Find where the given text appears and provide that cell's center as [x, y] coordinate. 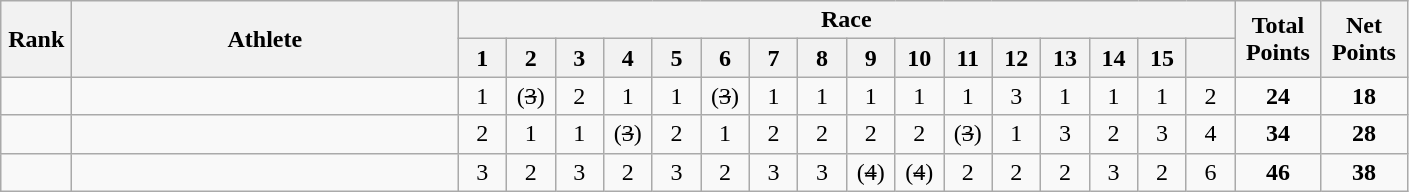
Net Points [1364, 39]
10 [920, 58]
46 [1278, 172]
5 [676, 58]
38 [1364, 172]
18 [1364, 96]
8 [822, 58]
Rank [36, 39]
34 [1278, 134]
24 [1278, 96]
Total Points [1278, 39]
15 [1162, 58]
7 [774, 58]
13 [1066, 58]
Athlete [265, 39]
9 [870, 58]
Race [846, 20]
12 [1016, 58]
28 [1364, 134]
14 [1114, 58]
11 [968, 58]
